For the text-containing cell, return its midpoint in [X, Y] coordinate format. 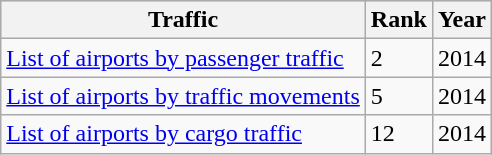
List of airports by cargo traffic [184, 134]
Year [462, 20]
List of airports by passenger traffic [184, 58]
Traffic [184, 20]
2 [398, 58]
5 [398, 96]
Rank [398, 20]
List of airports by traffic movements [184, 96]
12 [398, 134]
